Return [X, Y] of the center of cell containing provided text 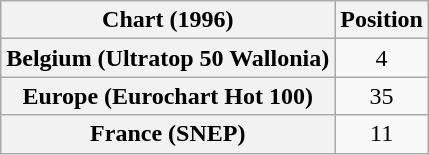
11 [382, 134]
Belgium (Ultratop 50 Wallonia) [168, 58]
Chart (1996) [168, 20]
France (SNEP) [168, 134]
Europe (Eurochart Hot 100) [168, 96]
35 [382, 96]
4 [382, 58]
Position [382, 20]
